Determine the [x, y] coordinate at the center of the cell enclosing the given text.  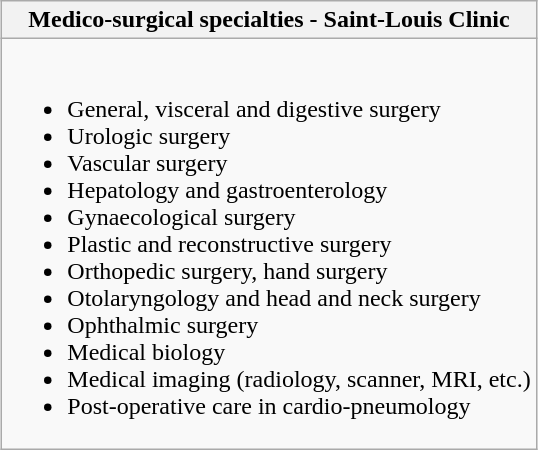
Medico-surgical specialties - Saint-Louis Clinic [269, 20]
